Provide the (x, y) coordinate of the cell's center where the given text is located.  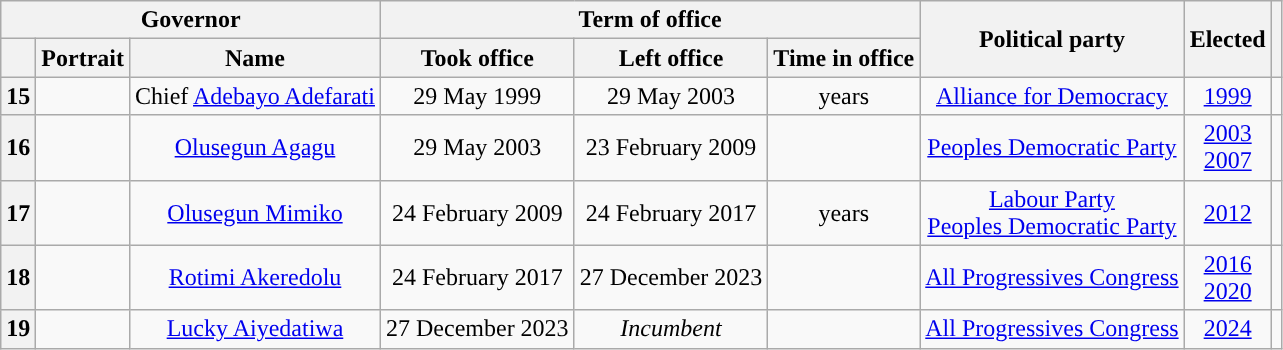
1999 (1228, 96)
18 (18, 278)
Chief Adebayo Adefarati (254, 96)
Took office (477, 58)
Olusegun Mimiko (254, 212)
19 (18, 329)
Incumbent (671, 329)
29 May 1999 (477, 96)
Rotimi Akeredolu (254, 278)
17 (18, 212)
Alliance for Democracy (1052, 96)
Labour PartyPeoples Democratic Party (1052, 212)
2012 (1228, 212)
Governor (191, 20)
24 February 2009 (477, 212)
Olusegun Agagu (254, 148)
20032007 (1228, 148)
Peoples Democratic Party (1052, 148)
Left office (671, 58)
23 February 2009 (671, 148)
15 (18, 96)
Portrait (83, 58)
2024 (1228, 329)
Term of office (650, 20)
16 (18, 148)
20162020 (1228, 278)
Political party (1052, 39)
Time in office (844, 58)
Elected (1228, 39)
Lucky Aiyedatiwa (254, 329)
Name (254, 58)
